Output the [X, Y] coordinate of the center of the cell containing the given text.  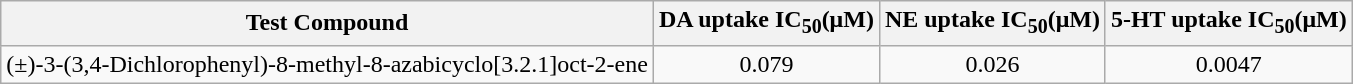
5-HT uptake IC50(μM) [1228, 23]
0.026 [992, 64]
(±)-3-(3,4-Dichlorophenyl)-8-methyl-8-azabicyclo[3.2.1]oct-2-ene [328, 64]
NE uptake IC50(μM) [992, 23]
DA uptake IC50(μM) [766, 23]
0.0047 [1228, 64]
Test Compound [328, 23]
0.079 [766, 64]
